Output the (X, Y) coordinate of the center of the cell containing the given text.  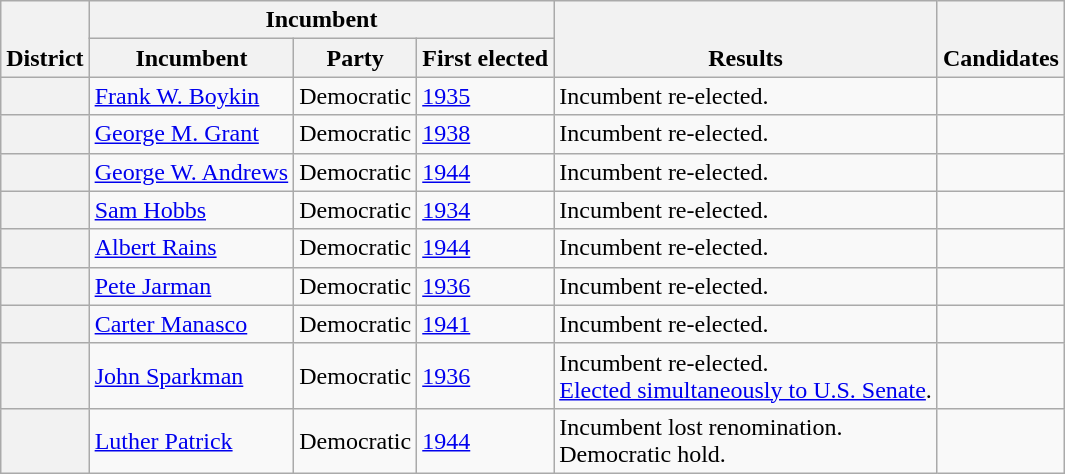
Carter Manasco (192, 324)
Albert Rains (192, 248)
District (45, 39)
Incumbent lost renomination.Democratic hold. (746, 440)
First elected (486, 58)
George W. Andrews (192, 172)
Results (746, 39)
John Sparkman (192, 376)
Sam Hobbs (192, 210)
Party (356, 58)
1938 (486, 134)
1934 (486, 210)
Pete Jarman (192, 286)
1941 (486, 324)
George M. Grant (192, 134)
Candidates (1000, 39)
Frank W. Boykin (192, 96)
Luther Patrick (192, 440)
Incumbent re-elected.Elected simultaneously to U.S. Senate. (746, 376)
1935 (486, 96)
